Return [X, Y] of the center of cell containing provided text 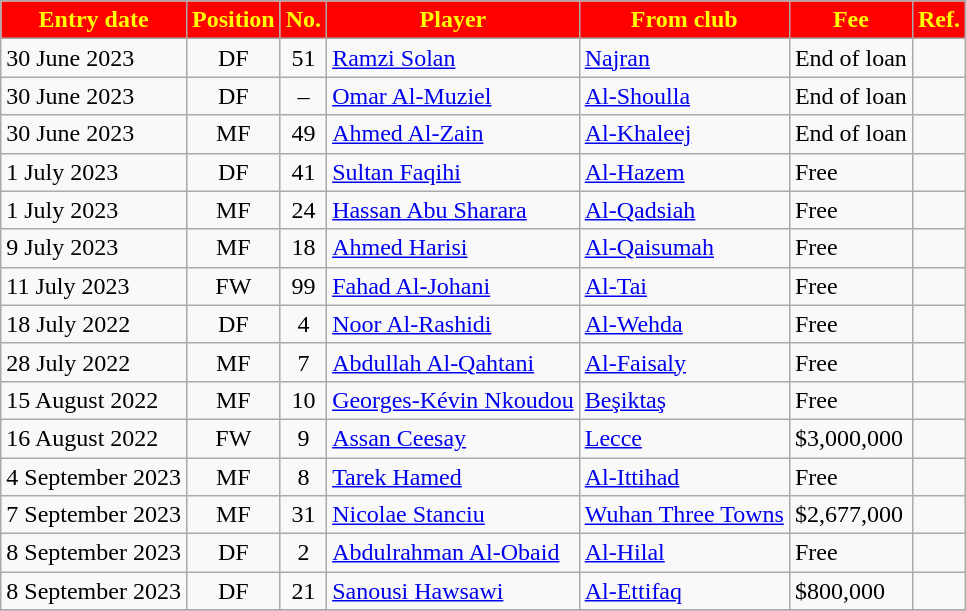
Position [233, 20]
18 July 2022 [94, 324]
Al-Tai [684, 286]
Entry date [94, 20]
Ref. [938, 20]
8 [303, 477]
Ahmed Harisi [454, 248]
4 [303, 324]
28 July 2022 [94, 362]
– [303, 96]
51 [303, 58]
7 September 2023 [94, 515]
Najran [684, 58]
Al-Wehda [684, 324]
$800,000 [850, 591]
Noor Al-Rashidi [454, 324]
Al-Faisaly [684, 362]
No. [303, 20]
Al-Qadsiah [684, 210]
16 August 2022 [94, 438]
Player [454, 20]
31 [303, 515]
Sultan Faqihi [454, 172]
41 [303, 172]
49 [303, 134]
99 [303, 286]
Lecce [684, 438]
From club [684, 20]
21 [303, 591]
$2,677,000 [850, 515]
Al-Shoulla [684, 96]
Nicolae Stanciu [454, 515]
9 [303, 438]
$3,000,000 [850, 438]
Omar Al-Muziel [454, 96]
Abdullah Al-Qahtani [454, 362]
Sanousi Hawsawi [454, 591]
Al-Khaleej [684, 134]
15 August 2022 [94, 400]
11 July 2023 [94, 286]
18 [303, 248]
Ahmed Al-Zain [454, 134]
Al-Ittihad [684, 477]
Al-Ettifaq [684, 591]
Assan Ceesay [454, 438]
Al-Hilal [684, 553]
Wuhan Three Towns [684, 515]
Fahad Al-Johani [454, 286]
Abdulrahman Al-Obaid [454, 553]
Al-Hazem [684, 172]
4 September 2023 [94, 477]
7 [303, 362]
Fee [850, 20]
Beşiktaş [684, 400]
2 [303, 553]
Tarek Hamed [454, 477]
Hassan Abu Sharara [454, 210]
9 July 2023 [94, 248]
Georges-Kévin Nkoudou [454, 400]
Al-Qaisumah [684, 248]
24 [303, 210]
10 [303, 400]
Ramzi Solan [454, 58]
